Capture the cell that displays the provided text and extract its (x, y) central coordinate. 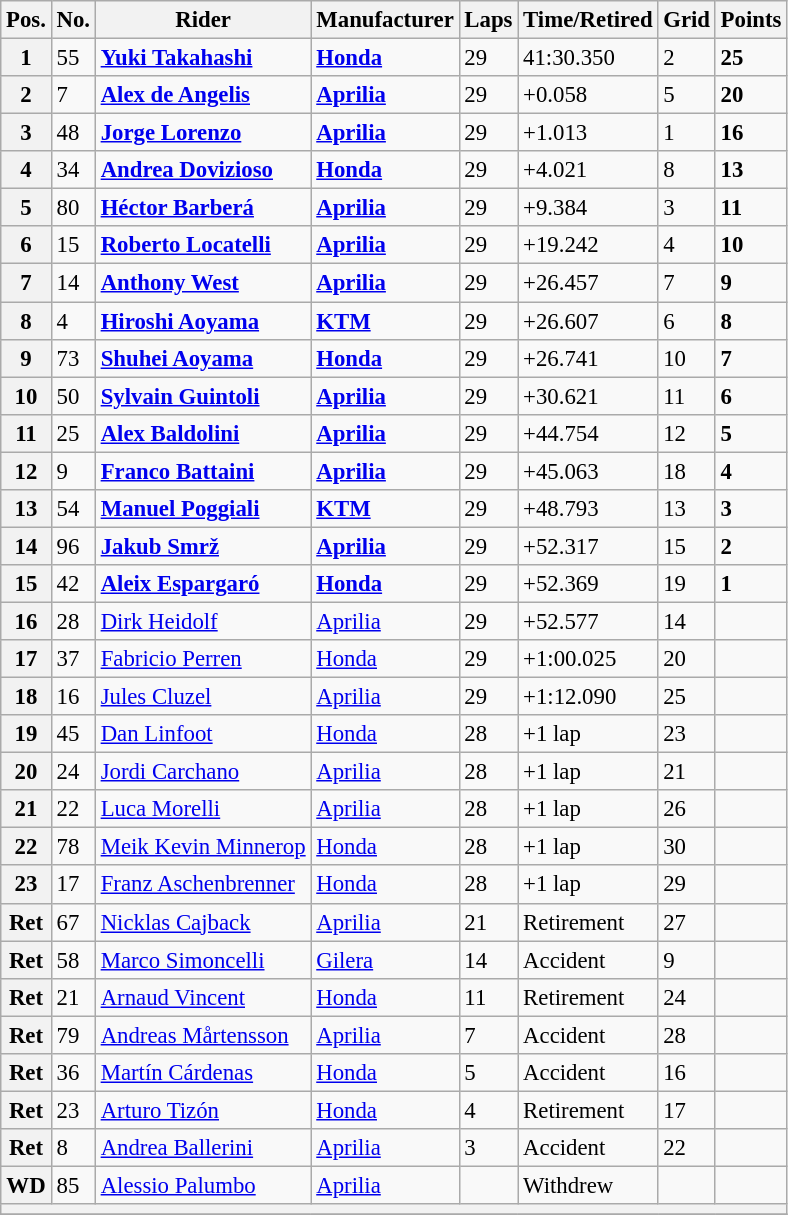
Meik Kevin Minnerop (203, 847)
78 (73, 847)
41:30.350 (588, 58)
36 (73, 1073)
Time/Retired (588, 20)
45 (73, 734)
Sylvain Guintoli (203, 396)
+52.369 (588, 584)
Alessio Palumbo (203, 1185)
54 (73, 509)
Luca Morelli (203, 809)
Andreas Mårtensson (203, 1035)
58 (73, 960)
+1:00.025 (588, 659)
73 (73, 358)
Roberto Locatelli (203, 245)
+9.384 (588, 208)
Withdrew (588, 1185)
30 (686, 847)
80 (73, 208)
Jakub Smrž (203, 546)
Rider (203, 20)
Marco Simoncelli (203, 960)
50 (73, 396)
+45.063 (588, 471)
+1.013 (588, 133)
+30.621 (588, 396)
+52.317 (588, 546)
+1:12.090 (588, 697)
27 (686, 922)
Laps (488, 20)
48 (73, 133)
Gilera (385, 960)
Martín Cárdenas (203, 1073)
No. (73, 20)
Manuel Poggiali (203, 509)
34 (73, 170)
67 (73, 922)
Jules Cluzel (203, 697)
+26.457 (588, 283)
Points (750, 20)
+26.607 (588, 321)
Manufacturer (385, 20)
85 (73, 1185)
+4.021 (588, 170)
Franco Battaini (203, 471)
Dirk Heidolf (203, 621)
Arnaud Vincent (203, 997)
Anthony West (203, 283)
96 (73, 546)
+26.741 (588, 358)
Fabricio Perren (203, 659)
Nicklas Cajback (203, 922)
37 (73, 659)
Grid (686, 20)
Arturo Tizón (203, 1110)
Andrea Ballerini (203, 1148)
Pos. (26, 20)
+44.754 (588, 433)
79 (73, 1035)
42 (73, 584)
Aleix Espargaró (203, 584)
Franz Aschenbrenner (203, 885)
+0.058 (588, 95)
Jorge Lorenzo (203, 133)
Jordi Carchano (203, 772)
WD (26, 1185)
55 (73, 58)
Andrea Dovizioso (203, 170)
+52.577 (588, 621)
26 (686, 809)
Shuhei Aoyama (203, 358)
Yuki Takahashi (203, 58)
Alex de Angelis (203, 95)
Héctor Barberá (203, 208)
+19.242 (588, 245)
Hiroshi Aoyama (203, 321)
Alex Baldolini (203, 433)
Dan Linfoot (203, 734)
+48.793 (588, 509)
